Detect which cell encompasses the target text, then output its [x, y] center coordinate. 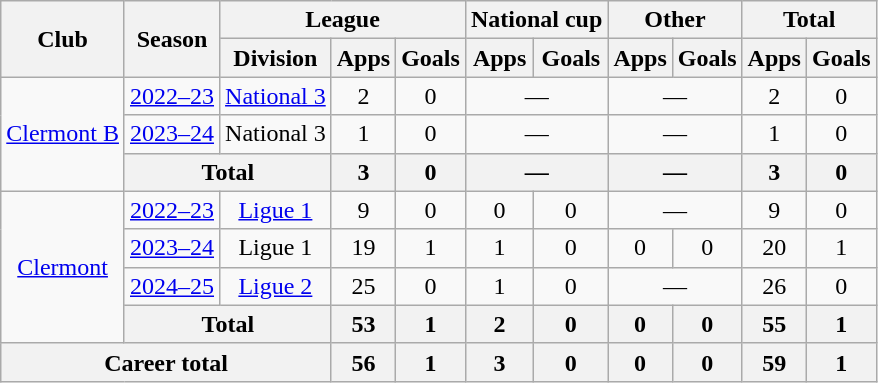
League [343, 20]
19 [363, 248]
56 [363, 362]
Ligue 2 [276, 286]
Division [276, 58]
Clermont B [63, 134]
National cup [536, 20]
26 [774, 286]
Club [63, 39]
Clermont [63, 267]
2024–25 [172, 286]
Other [675, 20]
Season [172, 39]
Career total [166, 362]
59 [774, 362]
25 [363, 286]
20 [774, 248]
53 [363, 324]
55 [774, 324]
